Detect which cell encompasses the target text, then output its [x, y] center coordinate. 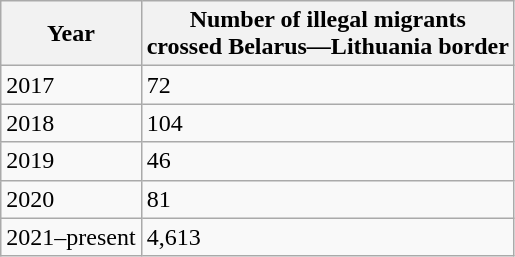
2020 [71, 199]
2017 [71, 85]
104 [328, 123]
Number of illegal migrantscrossed Belarus—Lithuania border [328, 34]
46 [328, 161]
Year [71, 34]
2019 [71, 161]
2021–present [71, 237]
4,613 [328, 237]
2018 [71, 123]
72 [328, 85]
81 [328, 199]
